Determine the [x, y] coordinate at the center of the cell enclosing the given text.  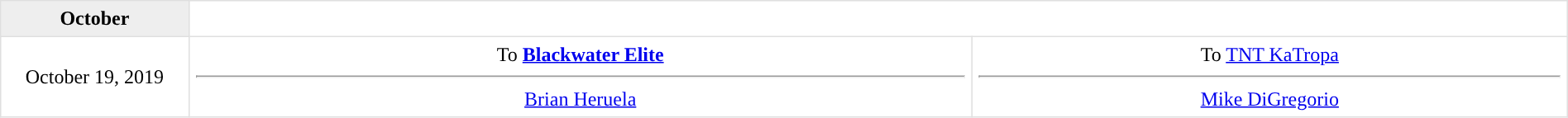
To Blackwater EliteBrian Heruela [581, 77]
October [94, 19]
To TNT KaTropaMike DiGregorio [1269, 77]
October 19, 2019 [94, 77]
